Return the [x, y] coordinate for the center point of the cell that contains the specified text.  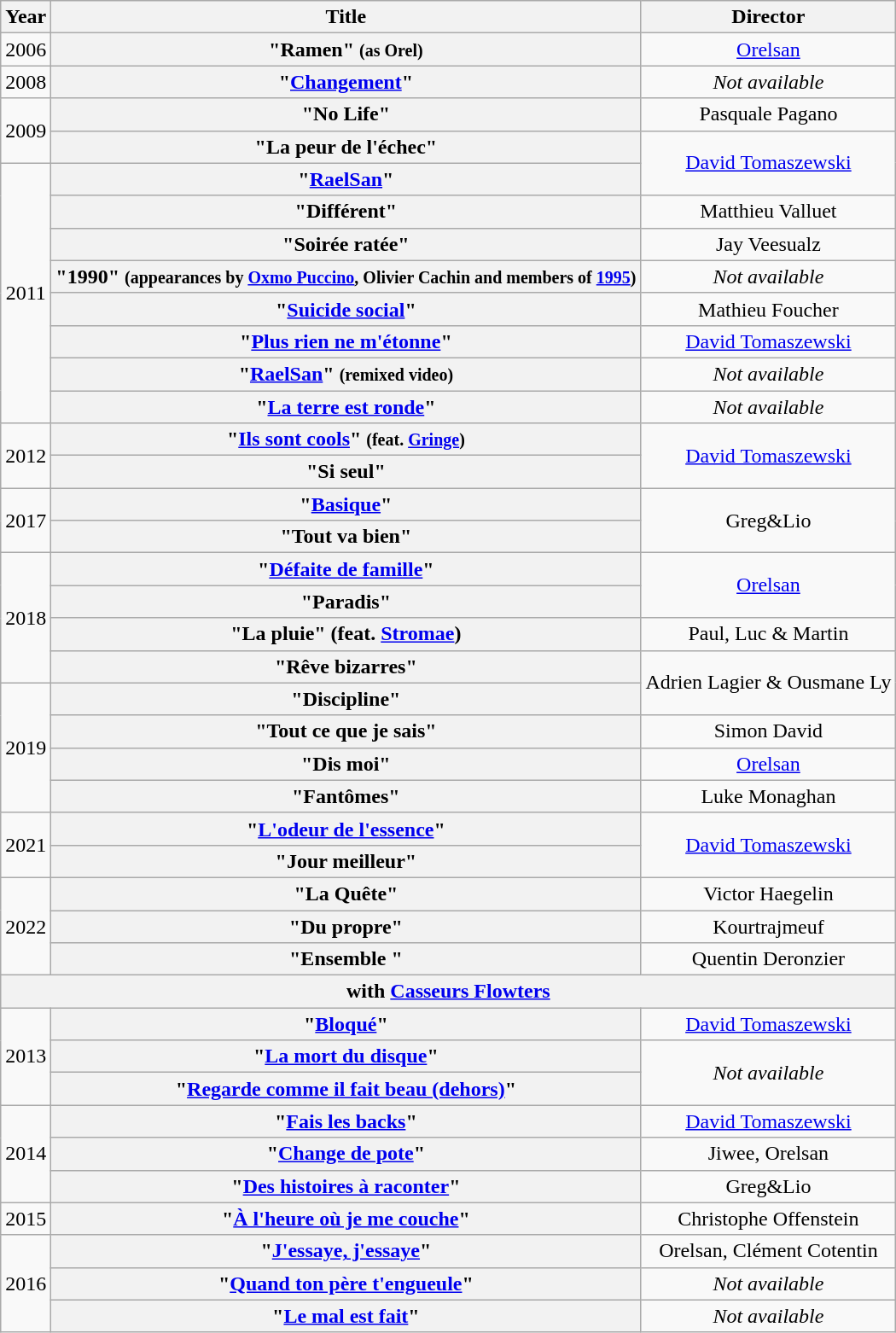
"Ramen" (as Orel) [346, 49]
Jiwee, Orelsan [768, 1154]
"Tout ce que je sais" [346, 731]
2022 [26, 926]
"Paradis" [346, 602]
"Jour meilleur" [346, 861]
2017 [26, 521]
2013 [26, 1057]
2006 [26, 49]
"Suicide social" [346, 309]
Year [26, 17]
"La pluie" (feat. Stromae) [346, 634]
Mathieu Foucher [768, 309]
"Des histoires à raconter" [346, 1186]
2011 [26, 293]
"La terre est ronde" [346, 407]
"Défaite de famille" [346, 569]
"Du propre" [346, 926]
"Plus rien ne m'étonne" [346, 341]
"À l'heure où je me couche" [346, 1219]
"Quand ton père t'engueule" [346, 1284]
"Tout va bien" [346, 537]
2019 [26, 748]
"Fais les backs" [346, 1121]
Title [346, 17]
2016 [26, 1284]
Orelsan, Clément Cotentin [768, 1251]
"Différent" [346, 212]
2012 [26, 456]
"Bloqué" [346, 1024]
with Casseurs Flowters [449, 992]
"Si seul" [346, 472]
"RaelSan" [346, 179]
Pasquale Pagano [768, 114]
"La mort du disque" [346, 1057]
"Ensemble " [346, 959]
"Basique" [346, 504]
2009 [26, 131]
Matthieu Valluet [768, 212]
"Soirée ratée" [346, 244]
Jay Veesualz [768, 244]
Simon David [768, 731]
Victor Haegelin [768, 894]
2008 [26, 82]
Kourtrajmeuf [768, 926]
"Le mal est fait" [346, 1316]
"Fantômes" [346, 796]
"Rêve bizarres" [346, 666]
"Regarde comme il fait beau (dehors)" [346, 1089]
2018 [26, 618]
Luke Monaghan [768, 796]
"Changement" [346, 82]
"Ils sont cools" (feat. Gringe) [346, 439]
"La peur de l'échec" [346, 147]
2015 [26, 1219]
"Discipline" [346, 699]
"L'odeur de l'essence" [346, 829]
"1990" (appearances by Oxmo Puccino, Olivier Cachin and members of 1995) [346, 276]
Paul, Luc & Martin [768, 634]
Director [768, 17]
"Change de pote" [346, 1154]
Adrien Lagier & Ousmane Ly [768, 683]
2021 [26, 845]
Christophe Offenstein [768, 1219]
"No Life" [346, 114]
"J'essaye, j'essaye" [346, 1251]
"Dis moi" [346, 764]
"La Quête" [346, 894]
2014 [26, 1154]
Quentin Deronzier [768, 959]
"RaelSan" (remixed video) [346, 374]
